Identify which cell holds the provided text, then report its (x, y) central coordinate. 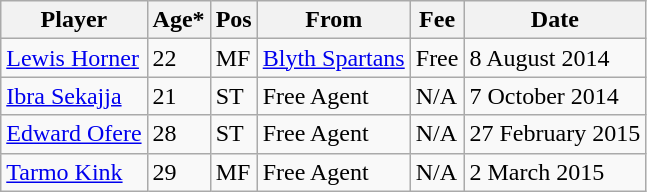
2 March 2015 (555, 172)
8 August 2014 (555, 58)
Tarmo Kink (74, 172)
Pos (234, 20)
29 (178, 172)
21 (178, 96)
Date (555, 20)
28 (178, 134)
Free (437, 58)
Lewis Horner (74, 58)
Age* (178, 20)
Player (74, 20)
From (334, 20)
Edward Ofere (74, 134)
27 February 2015 (555, 134)
Fee (437, 20)
Ibra Sekajja (74, 96)
7 October 2014 (555, 96)
Blyth Spartans (334, 58)
22 (178, 58)
